Locate the cell with the specified text and output its (x, y) center coordinate. 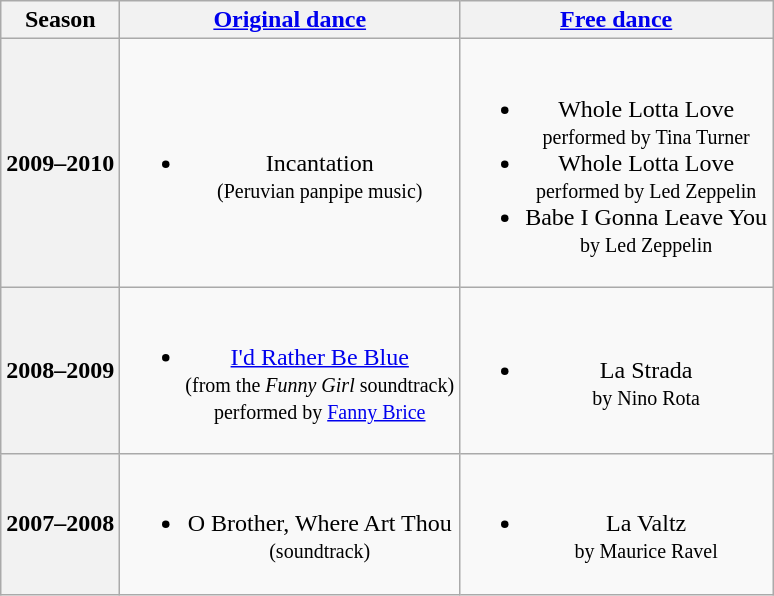
Season (60, 20)
Free dance (616, 20)
Whole Lotta Love performed by Tina Turner Whole Lotta Love performed by Led Zeppelin Babe I Gonna Leave You by Led Zeppelin (616, 163)
2008–2009 (60, 370)
Original dance (290, 20)
O Brother, Where Art Thou (soundtrack) (290, 524)
2009–2010 (60, 163)
2007–2008 (60, 524)
La Strada by Nino Rota (616, 370)
Incantation (Peruvian panpipe music) (290, 163)
La Valtz by Maurice Ravel (616, 524)
I'd Rather Be Blue (from the Funny Girl soundtrack) performed by Fanny Brice (290, 370)
